Identify which cell holds the provided text, then report its (x, y) central coordinate. 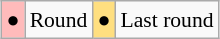
Round (59, 20)
Last round (168, 20)
